For the text-containing cell, return its midpoint in [x, y] coordinate format. 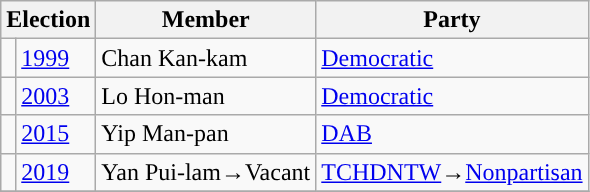
Chan Kan-kam [206, 58]
DAB [452, 134]
1999 [56, 58]
Yip Man-pan [206, 134]
TCHDNTW→Nonpartisan [452, 172]
Election [48, 20]
2015 [56, 134]
Party [452, 20]
2019 [56, 172]
Yan Pui-lam→Vacant [206, 172]
2003 [56, 96]
Member [206, 20]
Lo Hon-man [206, 96]
